Provide the [x, y] coordinate of the cell's center where the given text is located.  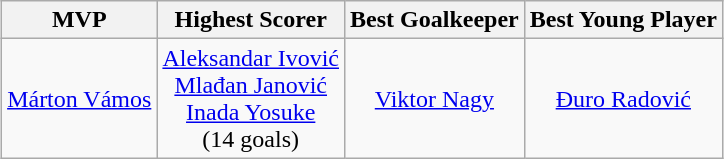
Aleksandar Ivović Mlađan Janović Inada Yosuke(14 goals) [251, 98]
Best Young Player [623, 20]
Highest Scorer [251, 20]
Viktor Nagy [435, 98]
Márton Vámos [80, 98]
Đuro Radović [623, 98]
MVP [80, 20]
Best Goalkeeper [435, 20]
